Capture the cell that displays the provided text and extract its (x, y) central coordinate. 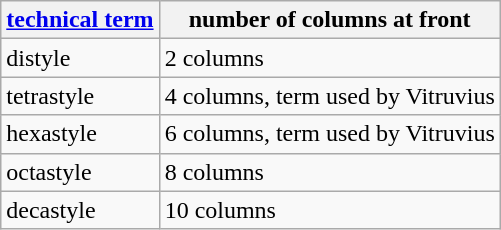
2 columns (330, 58)
4 columns, term used by Vitruvius (330, 96)
hexastyle (80, 134)
8 columns (330, 172)
6 columns, term used by Vitruvius (330, 134)
octastyle (80, 172)
decastyle (80, 210)
technical term (80, 20)
distyle (80, 58)
number of columns at front (330, 20)
tetrastyle (80, 96)
10 columns (330, 210)
